Output the (X, Y) coordinate of the center of the cell containing the given text.  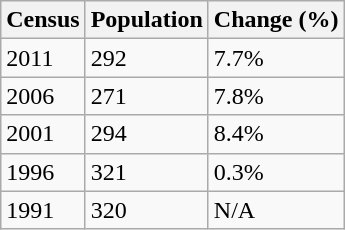
N/A (276, 210)
320 (146, 210)
294 (146, 134)
Change (%) (276, 20)
1996 (43, 172)
Population (146, 20)
2001 (43, 134)
2006 (43, 96)
Census (43, 20)
271 (146, 96)
7.7% (276, 58)
8.4% (276, 134)
7.8% (276, 96)
0.3% (276, 172)
2011 (43, 58)
292 (146, 58)
321 (146, 172)
1991 (43, 210)
